Extract the (x, y) coordinate from the center of the cell holding the provided text.  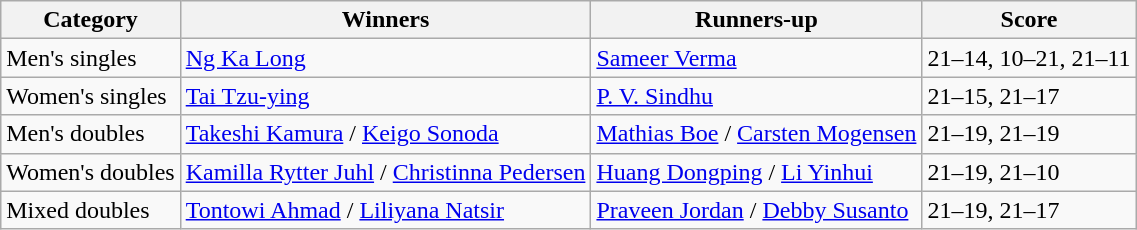
Winners (386, 20)
Praveen Jordan / Debby Susanto (756, 210)
Runners-up (756, 20)
Men's singles (90, 58)
21–19, 21–17 (1029, 210)
21–15, 21–17 (1029, 96)
Ng Ka Long (386, 58)
Women's singles (90, 96)
Huang Dongping / Li Yinhui (756, 172)
21–14, 10–21, 21–11 (1029, 58)
Score (1029, 20)
Kamilla Rytter Juhl / Christinna Pedersen (386, 172)
Men's doubles (90, 134)
Tontowi Ahmad / Liliyana Natsir (386, 210)
21–19, 21–10 (1029, 172)
Mixed doubles (90, 210)
Sameer Verma (756, 58)
Tai Tzu-ying (386, 96)
P. V. Sindhu (756, 96)
Category (90, 20)
Mathias Boe / Carsten Mogensen (756, 134)
Women's doubles (90, 172)
21–19, 21–19 (1029, 134)
Takeshi Kamura / Keigo Sonoda (386, 134)
